Locate the cell with the specified text and output its [x, y] center coordinate. 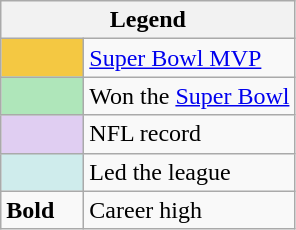
NFL record [190, 134]
Bold [42, 210]
Won the Super Bowl [190, 96]
Legend [148, 20]
Career high [190, 210]
Super Bowl MVP [190, 58]
Led the league [190, 172]
